Pinpoint the cell where the given text exists, returning its [x, y] midpoint coordinate. 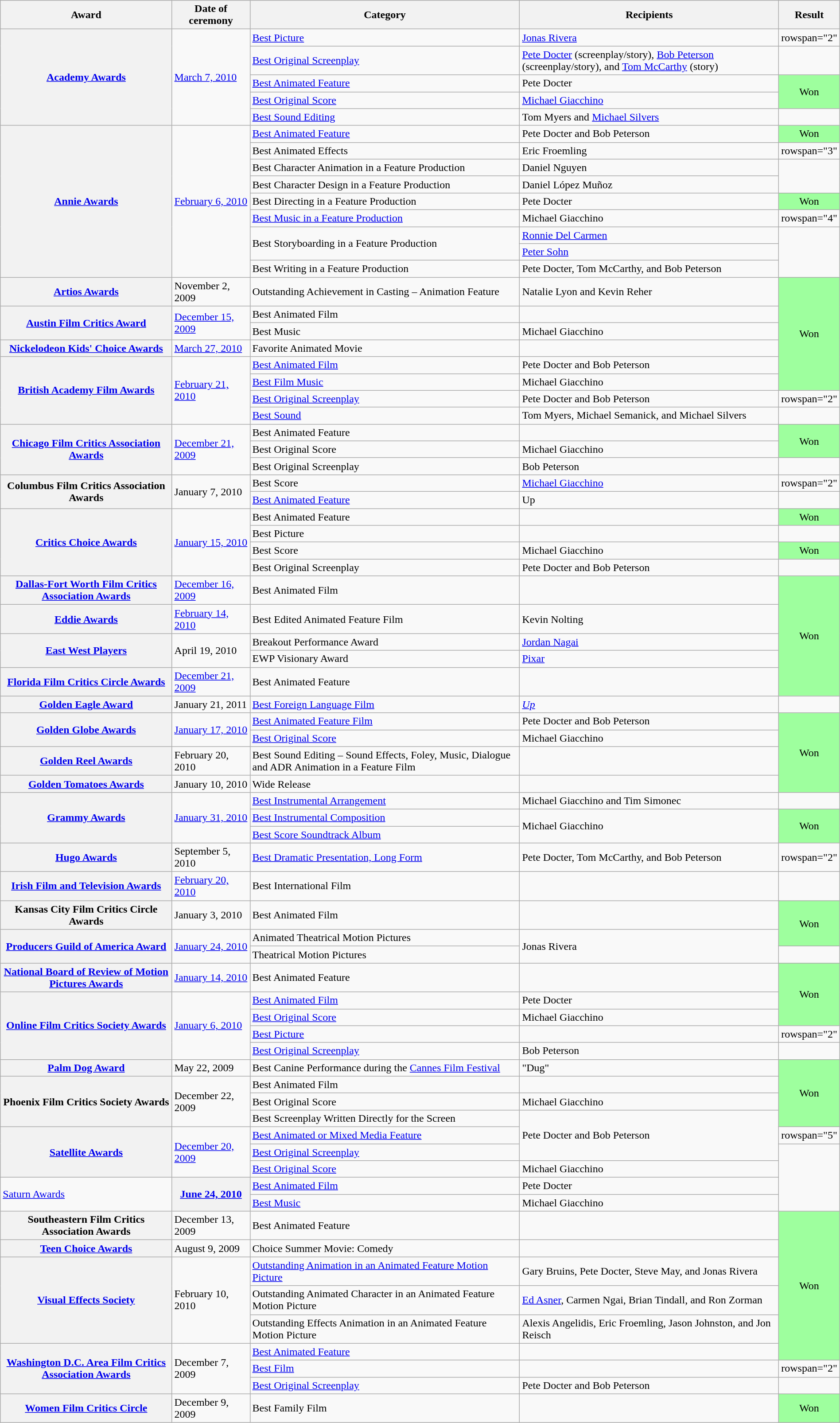
Outstanding Animated Character in an Animated Feature Motion Picture [385, 1300]
Golden Globe Awards [86, 730]
Ed Asner, Carmen Ngai, Brian Tindall, and Ron Zorman [649, 1300]
Tom Myers and Michael Silvers [649, 117]
Best Storyboarding in a Feature Production [385, 244]
November 2, 2009 [211, 292]
Michael Giacchino and Tim Simonec [649, 801]
Irish Film and Television Awards [86, 886]
Columbus Film Critics Association Awards [86, 491]
Pixar [649, 659]
January 15, 2010 [211, 542]
February 10, 2010 [211, 1300]
Online Film Critics Society Awards [86, 1026]
EWP Visionary Award [385, 659]
Tom Myers, Michael Semanick, and Michael Silvers [649, 416]
December 22, 2009 [211, 1101]
February 14, 2010 [211, 619]
Pete Docter (screenplay/story), Bob Peterson (screenplay/story), and Tom McCarthy (story) [649, 60]
Best Score Soundtrack Album [385, 834]
Critics Choice Awards [86, 542]
April 19, 2010 [211, 650]
February 21, 2010 [211, 390]
January 24, 2010 [211, 946]
rowspan="3" [809, 151]
Women Film Critics Circle [86, 1408]
Best Sound [385, 416]
Kansas City Film Critics Circle Awards [86, 915]
Chicago Film Critics Association Awards [86, 449]
Washington D.C. Area Film Critics Association Awards [86, 1369]
January 3, 2010 [211, 915]
December 20, 2009 [211, 1152]
March 7, 2010 [211, 77]
January 7, 2010 [211, 491]
Best Character Animation in a Feature Production [385, 167]
Jordan Nagai [649, 642]
Visual Effects Society [86, 1300]
Wide Release [385, 784]
Annie Awards [86, 201]
Best Edited Animated Feature Film [385, 619]
Golden Reel Awards [86, 761]
Best Sound Editing [385, 117]
December 13, 2009 [211, 1225]
Outstanding Achievement in Casting – Animation Feature [385, 292]
Choice Summer Movie: Comedy [385, 1248]
January 31, 2010 [211, 817]
Best Directing in a Feature Production [385, 201]
Best Screenplay Written Directly for the Screen [385, 1118]
January 21, 2011 [211, 704]
Result [809, 15]
January 17, 2010 [211, 730]
March 27, 2010 [211, 348]
Category [385, 15]
Best Animated Effects [385, 151]
January 14, 2010 [211, 977]
Golden Eagle Award [86, 704]
Best Canine Performance during the Cannes Film Festival [385, 1068]
British Academy Film Awards [86, 390]
Best International Film [385, 886]
January 6, 2010 [211, 1026]
Animated Theatrical Motion Pictures [385, 938]
Eric Froemling [649, 151]
Best Family Film [385, 1408]
rowspan="4" [809, 218]
Golden Tomatoes Awards [86, 784]
Best Writing in a Feature Production [385, 269]
May 22, 2009 [211, 1068]
June 24, 2010 [211, 1194]
Breakout Performance Award [385, 642]
Daniel López Muñoz [649, 184]
December 9, 2009 [211, 1408]
Peter Sohn [649, 252]
Artios Awards [86, 292]
Hugo Awards [86, 858]
Best Film [385, 1369]
Satellite Awards [86, 1152]
Best Animated Feature Film [385, 721]
Theatrical Motion Pictures [385, 955]
Producers Guild of America Award [86, 946]
January 10, 2010 [211, 784]
Southeastern Film Critics Association Awards [86, 1225]
Best Film Music [385, 382]
Kevin Nolting [649, 619]
Best Instrumental Arrangement [385, 801]
"Dug" [649, 1068]
National Board of Review of Motion Pictures Awards [86, 977]
Best Character Design in a Feature Production [385, 184]
Natalie Lyon and Kevin Reher [649, 292]
rowspan="5" [809, 1135]
Saturn Awards [86, 1194]
September 5, 2010 [211, 858]
Best Sound Editing – Sound Effects, Foley, Music, Dialogue and ADR Animation in a Feature Film [385, 761]
December 7, 2009 [211, 1369]
Best Animated or Mixed Media Feature [385, 1135]
Ronnie Del Carmen [649, 235]
Outstanding Animation in an Animated Feature Motion Picture [385, 1271]
Phoenix Film Critics Society Awards [86, 1101]
August 9, 2009 [211, 1248]
Best Foreign Language Film [385, 704]
Recipients [649, 15]
Outstanding Effects Animation in an Animated Feature Motion Picture [385, 1329]
Grammy Awards [86, 817]
Daniel Nguyen [649, 167]
Date of ceremony [211, 15]
Best Dramatic Presentation, Long Form [385, 858]
Best Instrumental Composition [385, 817]
Austin Film Critics Award [86, 323]
Palm Dog Award [86, 1068]
East West Players [86, 650]
Alexis Angelidis, Eric Froemling, Jason Johnston, and Jon Reisch [649, 1329]
December 15, 2009 [211, 323]
Teen Choice Awards [86, 1248]
Award [86, 15]
February 6, 2010 [211, 201]
Florida Film Critics Circle Awards [86, 681]
Dallas-Fort Worth Film Critics Association Awards [86, 590]
Eddie Awards [86, 619]
December 16, 2009 [211, 590]
Best Music in a Feature Production [385, 218]
Academy Awards [86, 77]
Favorite Animated Movie [385, 348]
Nickelodeon Kids' Choice Awards [86, 348]
Gary Bruins, Pete Docter, Steve May, and Jonas Rivera [649, 1271]
